Locate the cell with the specified text and output its (X, Y) center coordinate. 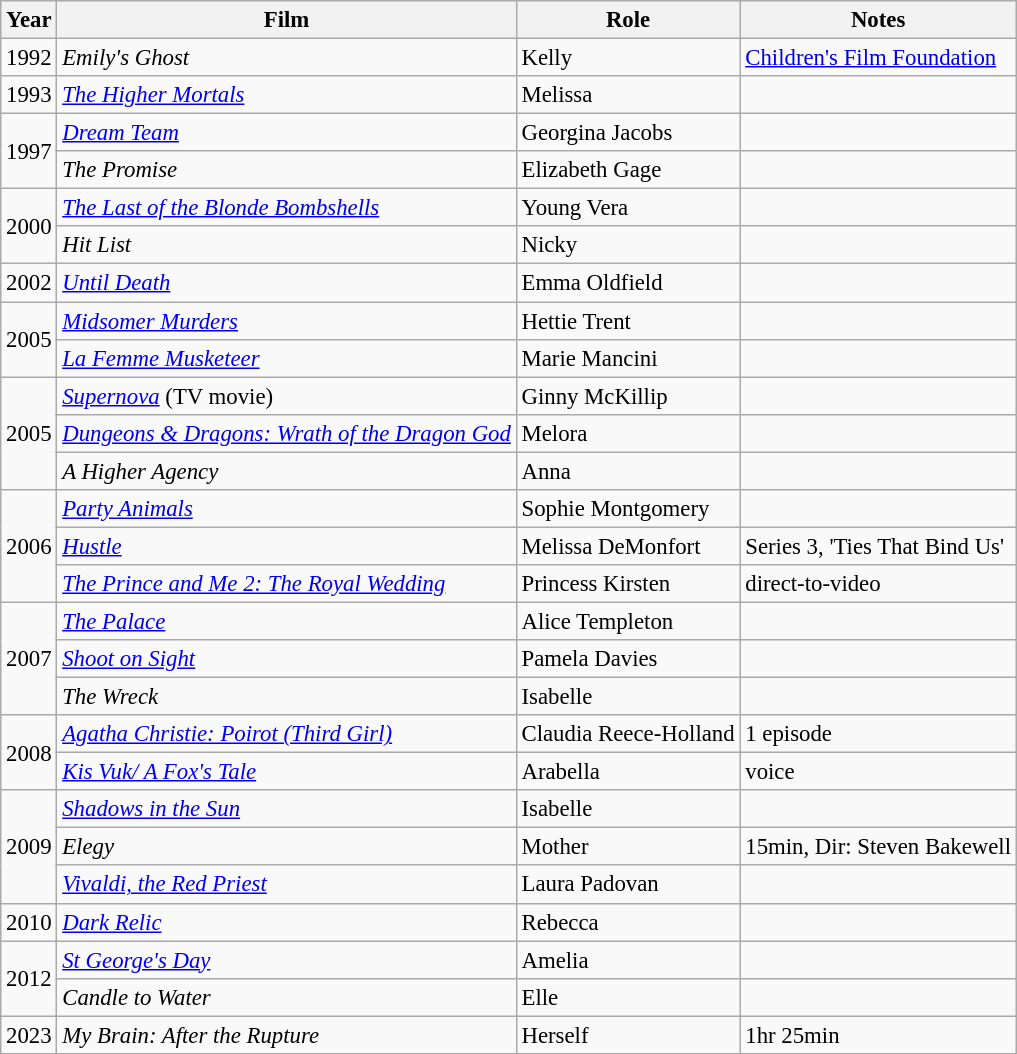
Georgina Jacobs (628, 133)
Dark Relic (286, 922)
The Last of the Blonde Bombshells (286, 208)
Melora (628, 433)
Young Vera (628, 208)
2012 (29, 978)
Role (628, 20)
St George's Day (286, 960)
Year (29, 20)
1hr 25min (878, 1035)
Shoot on Sight (286, 659)
My Brain: After the Rupture (286, 1035)
Candle to Water (286, 997)
Party Animals (286, 509)
voice (878, 772)
2009 (29, 846)
Vivaldi, the Red Priest (286, 885)
2002 (29, 283)
1993 (29, 95)
Supernova (TV movie) (286, 396)
15min, Dir: Steven Bakewell (878, 847)
La Femme Musketeer (286, 358)
Film (286, 20)
Princess Kirsten (628, 584)
Rebecca (628, 922)
1997 (29, 152)
2000 (29, 226)
The Prince and Me 2: The Royal Wedding (286, 584)
A Higher Agency (286, 471)
Dungeons & Dragons: Wrath of the Dragon God (286, 433)
Kis Vuk/ A Fox's Tale (286, 772)
Arabella (628, 772)
Amelia (628, 960)
Midsomer Murders (286, 321)
Shadows in the Sun (286, 809)
The Promise (286, 170)
Pamela Davies (628, 659)
Hustle (286, 546)
Marie Mancini (628, 358)
Melissa (628, 95)
Elizabeth Gage (628, 170)
2006 (29, 546)
Mother (628, 847)
Elle (628, 997)
Laura Padovan (628, 885)
The Palace (286, 621)
Elegy (286, 847)
2010 (29, 922)
Hit List (286, 245)
Agatha Christie: Poirot (Third Girl) (286, 734)
1 episode (878, 734)
Until Death (286, 283)
2008 (29, 752)
Anna (628, 471)
Hettie Trent (628, 321)
Dream Team (286, 133)
direct-to-video (878, 584)
Alice Templeton (628, 621)
Emily's Ghost (286, 58)
2007 (29, 658)
Kelly (628, 58)
Claudia Reece-Holland (628, 734)
Notes (878, 20)
Nicky (628, 245)
Herself (628, 1035)
Ginny McKillip (628, 396)
Series 3, 'Ties That Bind Us' (878, 546)
The Wreck (286, 697)
Emma Oldfield (628, 283)
Children's Film Foundation (878, 58)
The Higher Mortals (286, 95)
Sophie Montgomery (628, 509)
Melissa DeMonfort (628, 546)
1992 (29, 58)
2023 (29, 1035)
